Determine the (X, Y) coordinate at the center of the cell enclosing the given text.  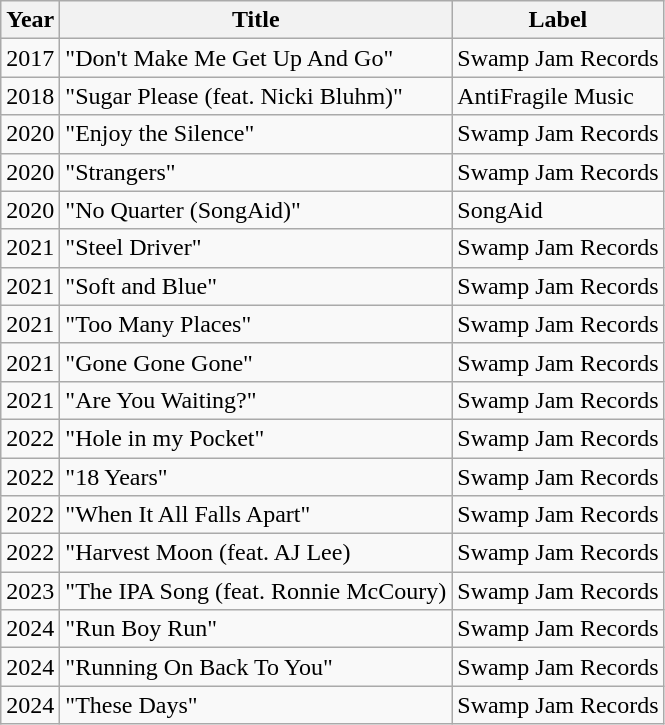
"Sugar Please (feat. Nicki Bluhm)" (256, 96)
"These Days" (256, 705)
"Are You Waiting?" (256, 400)
Label (558, 20)
"Don't Make Me Get Up And Go" (256, 58)
2018 (30, 96)
"Running On Back To You" (256, 667)
"No Quarter (SongAid)" (256, 210)
"Steel Driver" (256, 248)
"When It All Falls Apart" (256, 515)
"Too Many Places" (256, 324)
"Gone Gone Gone" (256, 362)
"Enjoy the Silence" (256, 134)
2023 (30, 591)
2017 (30, 58)
"Soft and Blue" (256, 286)
Year (30, 20)
AntiFragile Music (558, 96)
Title (256, 20)
"The IPA Song (feat. Ronnie McCoury) (256, 591)
"Strangers" (256, 172)
"Run Boy Run" (256, 629)
"Hole in my Pocket" (256, 438)
"18 Years" (256, 477)
SongAid (558, 210)
"Harvest Moon (feat. AJ Lee) (256, 553)
